Extract the (X, Y) coordinate from the center of the cell holding the provided text.  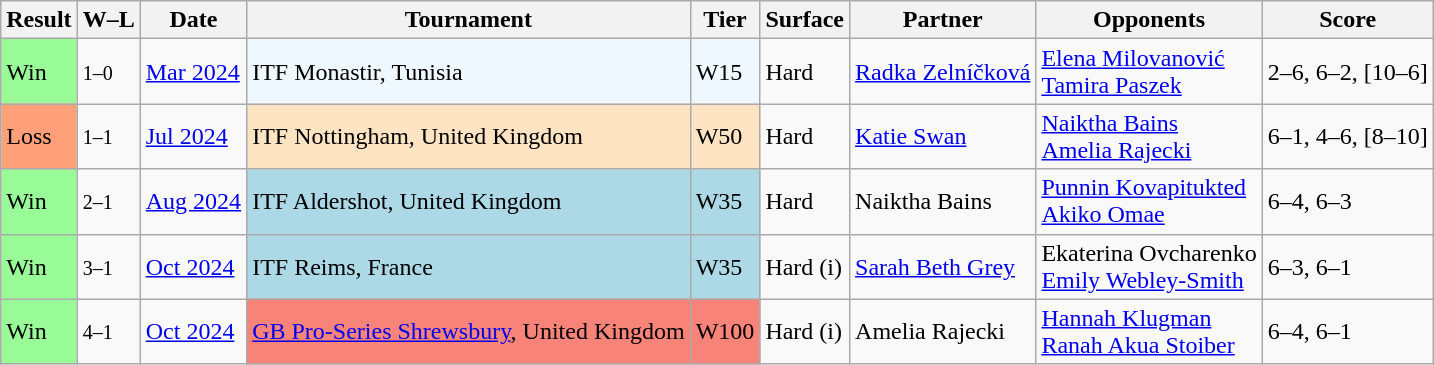
Tier (725, 20)
Surface (805, 20)
6–4, 6–1 (1348, 332)
Naiktha Bains (943, 202)
W100 (725, 332)
Punnin Kovapitukted Akiko Omae (1149, 202)
Result (39, 20)
Jul 2024 (193, 136)
4–1 (108, 332)
ITF Aldershot, United Kingdom (468, 202)
Katie Swan (943, 136)
W50 (725, 136)
ITF Reims, France (468, 266)
ITF Nottingham, United Kingdom (468, 136)
Loss (39, 136)
Date (193, 20)
Aug 2024 (193, 202)
6–4, 6–3 (1348, 202)
2–6, 6–2, [10–6] (1348, 72)
Elena Milovanović Tamira Paszek (1149, 72)
Opponents (1149, 20)
GB Pro-Series Shrewsbury, United Kingdom (468, 332)
1–1 (108, 136)
Radka Zelníčková (943, 72)
Partner (943, 20)
6–1, 4–6, [8–10] (1348, 136)
Naiktha Bains Amelia Rajecki (1149, 136)
1–0 (108, 72)
ITF Monastir, Tunisia (468, 72)
Tournament (468, 20)
W15 (725, 72)
Ekaterina Ovcharenko Emily Webley-Smith (1149, 266)
Score (1348, 20)
Sarah Beth Grey (943, 266)
Mar 2024 (193, 72)
Amelia Rajecki (943, 332)
W–L (108, 20)
3–1 (108, 266)
2–1 (108, 202)
Hannah Klugman Ranah Akua Stoiber (1149, 332)
6–3, 6–1 (1348, 266)
